For the text-containing cell, return its midpoint in [x, y] coordinate format. 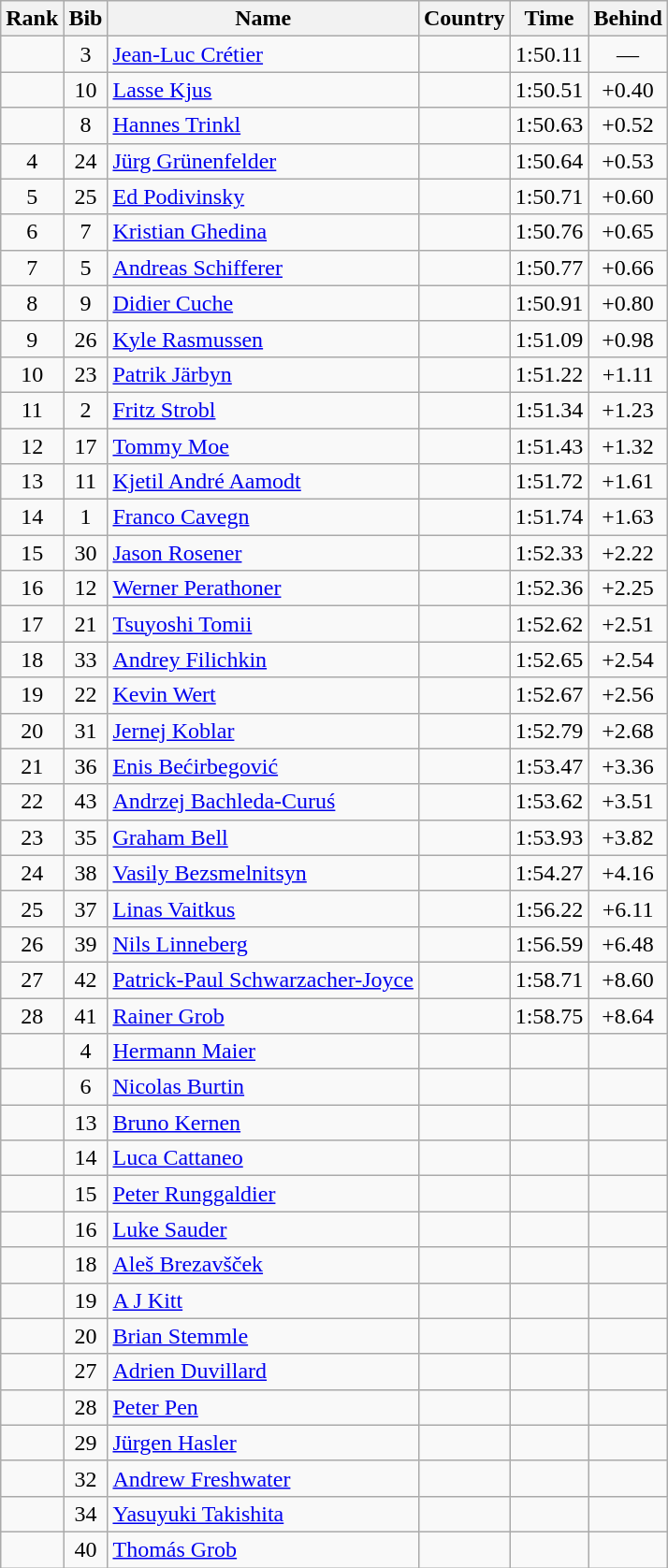
Franco Cavegn [263, 517]
Thomás Grob [263, 1549]
Lasse Kjus [263, 90]
Rainer Grob [263, 1015]
1:50.91 [549, 303]
+1.23 [628, 410]
1:53.47 [549, 766]
Bruno Kernen [263, 1123]
+0.40 [628, 90]
1:51.72 [549, 482]
Hannes Trinkl [263, 125]
+3.36 [628, 766]
30 [86, 553]
Andrew Freshwater [263, 1478]
Time [549, 19]
1:52.67 [549, 695]
+0.98 [628, 339]
+2.68 [628, 731]
+2.22 [628, 553]
Patrik Järbyn [263, 374]
3 [86, 54]
1:50.71 [549, 196]
Brian Stemmle [263, 1336]
1:50.77 [549, 268]
+1.63 [628, 517]
— [628, 54]
1:56.59 [549, 944]
1:52.62 [549, 624]
Luke Sauder [263, 1229]
31 [86, 731]
1:51.43 [549, 446]
Name [263, 19]
+0.52 [628, 125]
+1.11 [628, 374]
36 [86, 766]
+0.66 [628, 268]
37 [86, 908]
Bib [86, 19]
+2.25 [628, 588]
Vasily Bezsmelnitsyn [263, 873]
+0.60 [628, 196]
Patrick-Paul Schwarzacher-Joyce [263, 980]
Andreas Schifferer [263, 268]
1:51.34 [549, 410]
1:58.75 [549, 1015]
+6.48 [628, 944]
1:50.63 [549, 125]
+3.51 [628, 802]
43 [86, 802]
Nicolas Burtin [263, 1087]
1:52.36 [549, 588]
1:50.64 [549, 161]
Kjetil André Aamodt [263, 482]
Country [464, 19]
+0.80 [628, 303]
1:53.93 [549, 837]
Tommy Moe [263, 446]
+2.54 [628, 660]
Fritz Strobl [263, 410]
+0.65 [628, 232]
+0.53 [628, 161]
1:56.22 [549, 908]
Jean-Luc Crétier [263, 54]
Hermann Maier [263, 1052]
Werner Perathoner [263, 588]
Kevin Wert [263, 695]
Peter Runggaldier [263, 1194]
Ed Podivinsky [263, 196]
Enis Bećirbegović [263, 766]
2 [86, 410]
+1.32 [628, 446]
A J Kitt [263, 1300]
1:53.62 [549, 802]
1:51.09 [549, 339]
+4.16 [628, 873]
Peter Pen [263, 1407]
1:54.27 [549, 873]
41 [86, 1015]
Andrzej Bachleda-Curuś [263, 802]
40 [86, 1549]
Andrey Filichkin [263, 660]
Didier Cuche [263, 303]
1:52.65 [549, 660]
Jürgen Hasler [263, 1443]
1:50.51 [549, 90]
+6.11 [628, 908]
1:50.11 [549, 54]
+2.56 [628, 695]
Aleš Brezavšček [263, 1265]
1 [86, 517]
Jernej Koblar [263, 731]
Linas Vaitkus [263, 908]
Jürg Grünenfelder [263, 161]
1:52.79 [549, 731]
Tsuyoshi Tomii [263, 624]
+2.51 [628, 624]
38 [86, 873]
33 [86, 660]
42 [86, 980]
Rank [32, 19]
Yasuyuki Takishita [263, 1514]
Adrien Duvillard [263, 1372]
1:52.33 [549, 553]
+3.82 [628, 837]
1:51.74 [549, 517]
39 [86, 944]
1:58.71 [549, 980]
34 [86, 1514]
Nils Linneberg [263, 944]
Kyle Rasmussen [263, 339]
29 [86, 1443]
Kristian Ghedina [263, 232]
1:51.22 [549, 374]
1:50.76 [549, 232]
+1.61 [628, 482]
32 [86, 1478]
35 [86, 837]
+8.60 [628, 980]
Luca Cattaneo [263, 1158]
Jason Rosener [263, 553]
Graham Bell [263, 837]
+8.64 [628, 1015]
Behind [628, 19]
